Pinpoint the cell where the given text exists, returning its (x, y) midpoint coordinate. 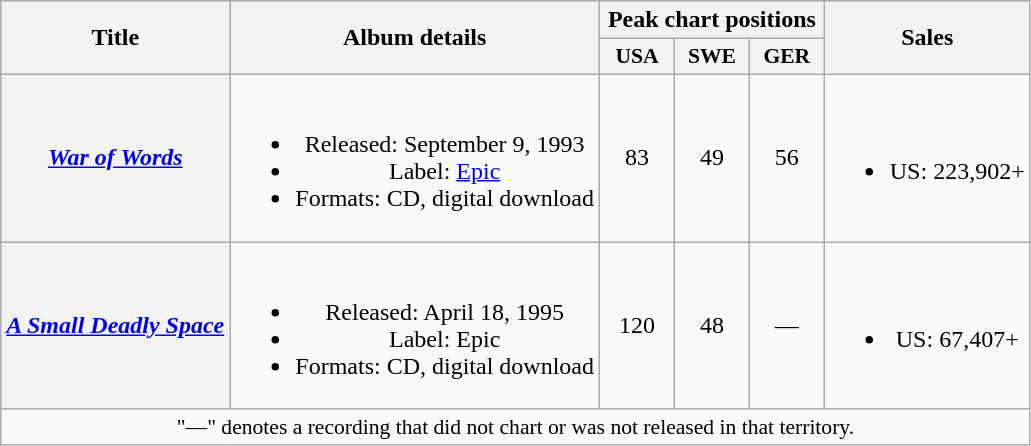
Title (116, 38)
SWE (712, 57)
83 (638, 158)
War of Words (116, 158)
Released: September 9, 1993Label: EpicFormats: CD, digital download (415, 158)
— (786, 326)
Released: April 18, 1995Label: EpicFormats: CD, digital download (415, 326)
USA (638, 57)
GER (786, 57)
Sales (927, 38)
120 (638, 326)
"—" denotes a recording that did not chart or was not released in that territory. (516, 427)
US: 223,902+ (927, 158)
49 (712, 158)
56 (786, 158)
Peak chart positions (712, 20)
A Small Deadly Space (116, 326)
Album details (415, 38)
US: 67,407+ (927, 326)
48 (712, 326)
